Detect which cell encompasses the target text, then output its [X, Y] center coordinate. 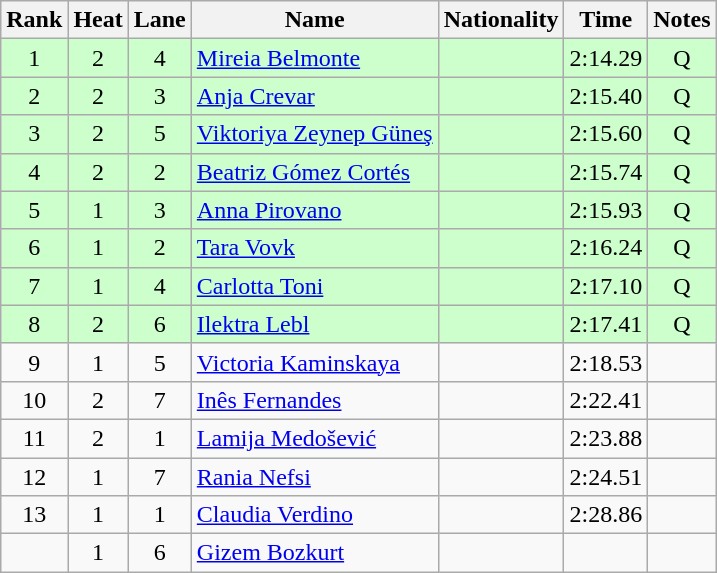
12 [34, 477]
Inês Fernandes [314, 400]
Name [314, 20]
2:15.93 [606, 210]
Carlotta Toni [314, 286]
Nationality [501, 20]
2:16.24 [606, 248]
Tara Vovk [314, 248]
11 [34, 438]
10 [34, 400]
2:18.53 [606, 362]
Time [606, 20]
2:22.41 [606, 400]
Rania Nefsi [314, 477]
Mireia Belmonte [314, 58]
9 [34, 362]
Claudia Verdino [314, 515]
2:15.60 [606, 134]
2:15.40 [606, 96]
Notes [682, 20]
2:24.51 [606, 477]
Viktoriya Zeynep Güneş [314, 134]
Rank [34, 20]
Anja Crevar [314, 96]
Ilektra Lebl [314, 324]
8 [34, 324]
2:17.41 [606, 324]
Victoria Kaminskaya [314, 362]
13 [34, 515]
Gizem Bozkurt [314, 553]
Beatriz Gómez Cortés [314, 172]
2:28.86 [606, 515]
2:23.88 [606, 438]
Lamija Medošević [314, 438]
2:17.10 [606, 286]
2:15.74 [606, 172]
2:14.29 [606, 58]
Lane [160, 20]
Anna Pirovano [314, 210]
Heat [98, 20]
